Output the (X, Y) coordinate of the center of the cell containing the given text.  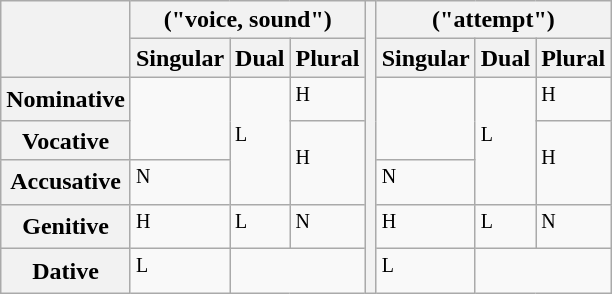
Nominative (66, 100)
Dative (66, 272)
Genitive (66, 226)
Accusative (66, 182)
Vocative (66, 140)
("voice, sound") (248, 20)
("attempt") (494, 20)
